Search for the cell housing the specified text and yield its [x, y] center coordinate. 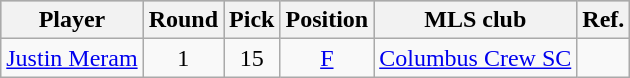
Pick [252, 20]
Round [183, 20]
F [327, 58]
1 [183, 58]
Justin Meram [72, 58]
Player [72, 20]
Position [327, 20]
Columbus Crew SC [476, 58]
MLS club [476, 20]
15 [252, 58]
Ref. [604, 20]
